Return (X, Y) of the center of cell containing provided text 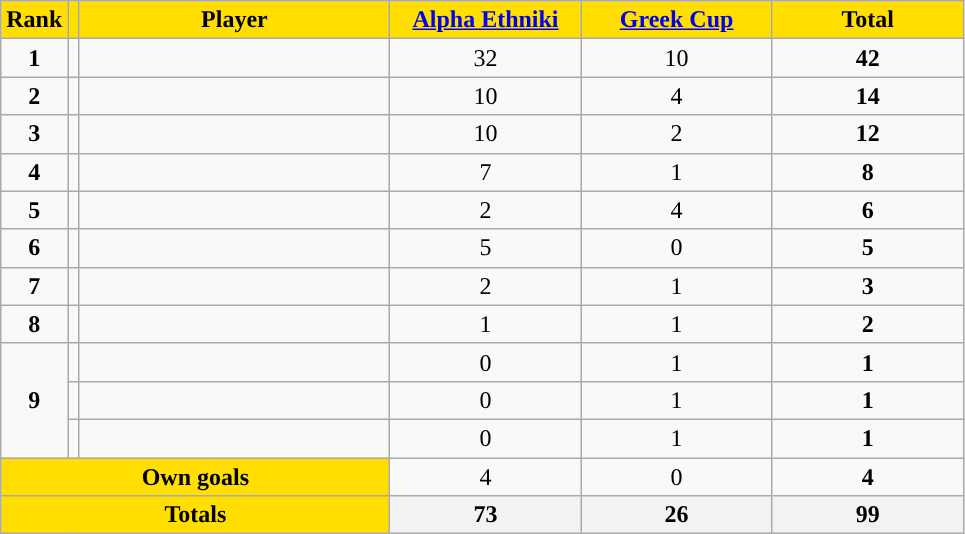
Total (868, 20)
Greek Cup (676, 20)
12 (868, 134)
99 (868, 515)
9 (34, 400)
32 (486, 58)
42 (868, 58)
Player (234, 20)
Rank (34, 20)
14 (868, 96)
26 (676, 515)
Own goals (196, 477)
73 (486, 515)
Totals (196, 515)
Alpha Ethniki (486, 20)
